Extract the [x, y] coordinate from the center of the cell holding the provided text.  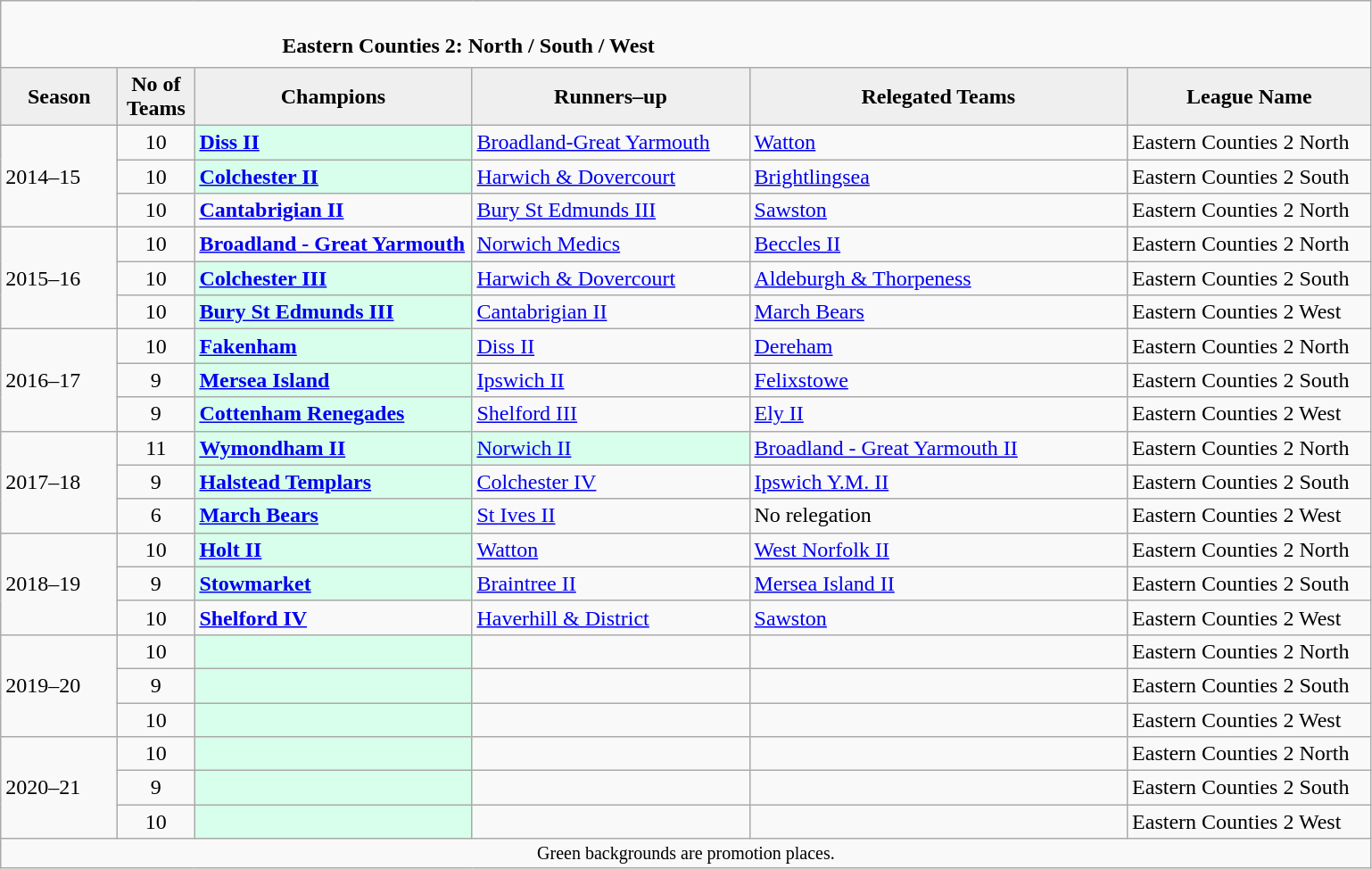
2016–17 [59, 380]
No of Teams [156, 96]
Broadland-Great Yarmouth [610, 142]
Mersea Island [334, 380]
6 [156, 516]
Wymondham II [334, 448]
Colchester III [334, 278]
Holt II [334, 550]
Ely II [938, 414]
Brightlingsea [938, 176]
League Name [1250, 96]
2017–18 [59, 482]
Shelford IV [334, 617]
Broadland - Great Yarmouth II [938, 448]
Champions [334, 96]
2015–16 [59, 278]
Season [59, 96]
No relegation [938, 516]
Braintree II [610, 583]
Norwich Medics [610, 244]
Fakenham [334, 346]
Runners–up [610, 96]
Halstead Templars [334, 482]
Aldeburgh & Thorpeness [938, 278]
2020–21 [59, 788]
Green backgrounds are promotion places. [686, 853]
2018–19 [59, 583]
Colchester IV [610, 482]
Dereham [938, 346]
Ipswich Y.M. II [938, 482]
St Ives II [610, 516]
Beccles II [938, 244]
Felixstowe [938, 380]
Stowmarket [334, 583]
Haverhill & District [610, 617]
Mersea Island II [938, 583]
Cottenham Renegades [334, 414]
Shelford III [610, 414]
West Norfolk II [938, 550]
Ipswich II [610, 380]
Relegated Teams [938, 96]
Norwich II [610, 448]
2014–15 [59, 176]
11 [156, 448]
2019–20 [59, 685]
Colchester II [334, 176]
Broadland - Great Yarmouth [334, 244]
